Capture the cell that displays the provided text and extract its [x, y] central coordinate. 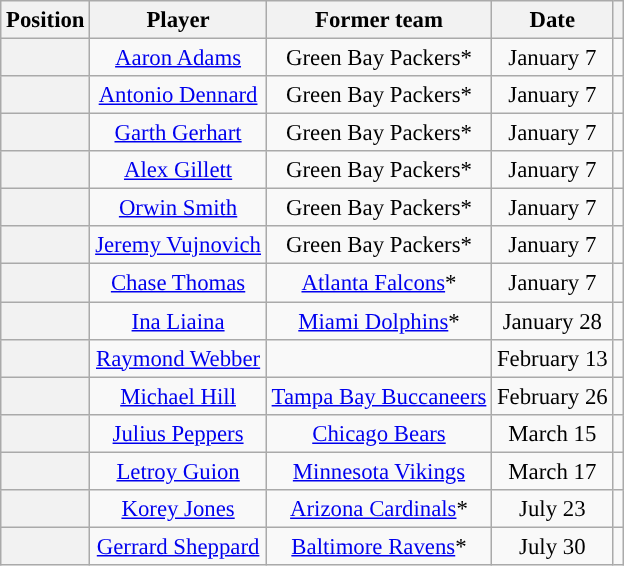
Former team [378, 20]
March 17 [552, 471]
Orwin Smith [178, 208]
Raymond Webber [178, 358]
Jeremy Vujnovich [178, 245]
Atlanta Falcons* [378, 283]
Position [46, 20]
Gerrard Sheppard [178, 546]
Ina Liaina [178, 321]
Minnesota Vikings [378, 471]
Michael Hill [178, 396]
March 15 [552, 433]
Alex Gillett [178, 170]
Korey Jones [178, 509]
Antonio Dennard [178, 95]
Chicago Bears [378, 433]
February 26 [552, 396]
July 30 [552, 546]
Letroy Guion [178, 471]
Aaron Adams [178, 58]
Garth Gerhart [178, 133]
February 13 [552, 358]
January 28 [552, 321]
Miami Dolphins* [378, 321]
Arizona Cardinals* [378, 509]
July 23 [552, 509]
Julius Peppers [178, 433]
Baltimore Ravens* [378, 546]
Tampa Bay Buccaneers [378, 396]
Player [178, 20]
Date [552, 20]
Chase Thomas [178, 283]
